Scan for the cell matching the given text and deliver its (X, Y) coordinate at center. 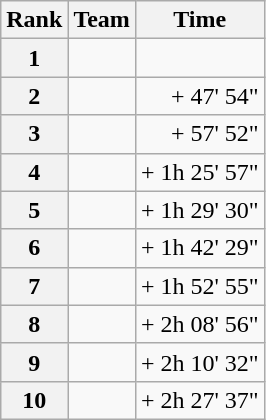
+ 2h 08' 56" (200, 324)
3 (34, 134)
+ 1h 52' 55" (200, 286)
4 (34, 172)
+ 47' 54" (200, 96)
+ 1h 29' 30" (200, 210)
Team (102, 20)
Time (200, 20)
+ 57' 52" (200, 134)
5 (34, 210)
9 (34, 362)
Rank (34, 20)
+ 2h 27' 37" (200, 400)
8 (34, 324)
+ 2h 10' 32" (200, 362)
2 (34, 96)
+ 1h 42' 29" (200, 248)
10 (34, 400)
+ 1h 25' 57" (200, 172)
7 (34, 286)
6 (34, 248)
1 (34, 58)
